Provide the (X, Y) coordinate of the cell's center where the given text is located.  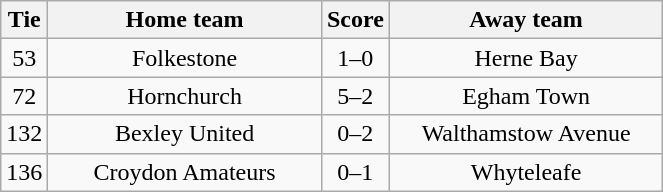
Tie (24, 20)
Home team (185, 20)
Score (355, 20)
Bexley United (185, 134)
0–2 (355, 134)
132 (24, 134)
Walthamstow Avenue (526, 134)
Croydon Amateurs (185, 172)
Whyteleafe (526, 172)
53 (24, 58)
Egham Town (526, 96)
5–2 (355, 96)
Away team (526, 20)
1–0 (355, 58)
Herne Bay (526, 58)
Hornchurch (185, 96)
Folkestone (185, 58)
136 (24, 172)
72 (24, 96)
0–1 (355, 172)
